From the cell containing the given text, extract its center point as (x, y) coordinate. 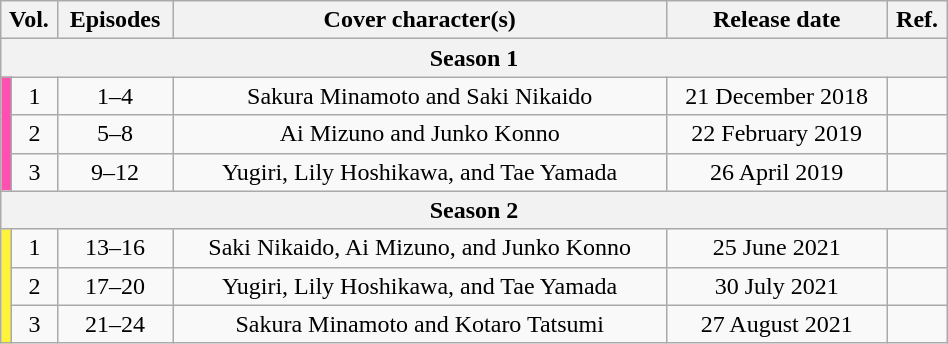
Vol. (29, 20)
Sakura Minamoto and Kotaro Tatsumi (420, 324)
22 February 2019 (776, 134)
21 December 2018 (776, 96)
Cover character(s) (420, 20)
30 July 2021 (776, 286)
25 June 2021 (776, 248)
26 April 2019 (776, 172)
17–20 (115, 286)
21–24 (115, 324)
Ai Mizuno and Junko Konno (420, 134)
Release date (776, 20)
Sakura Minamoto and Saki Nikaido (420, 96)
27 August 2021 (776, 324)
Episodes (115, 20)
5–8 (115, 134)
Ref. (917, 20)
13–16 (115, 248)
Season 1 (474, 58)
9–12 (115, 172)
1–4 (115, 96)
Saki Nikaido, Ai Mizuno, and Junko Konno (420, 248)
Season 2 (474, 210)
